Capture the cell that displays the provided text and extract its [x, y] central coordinate. 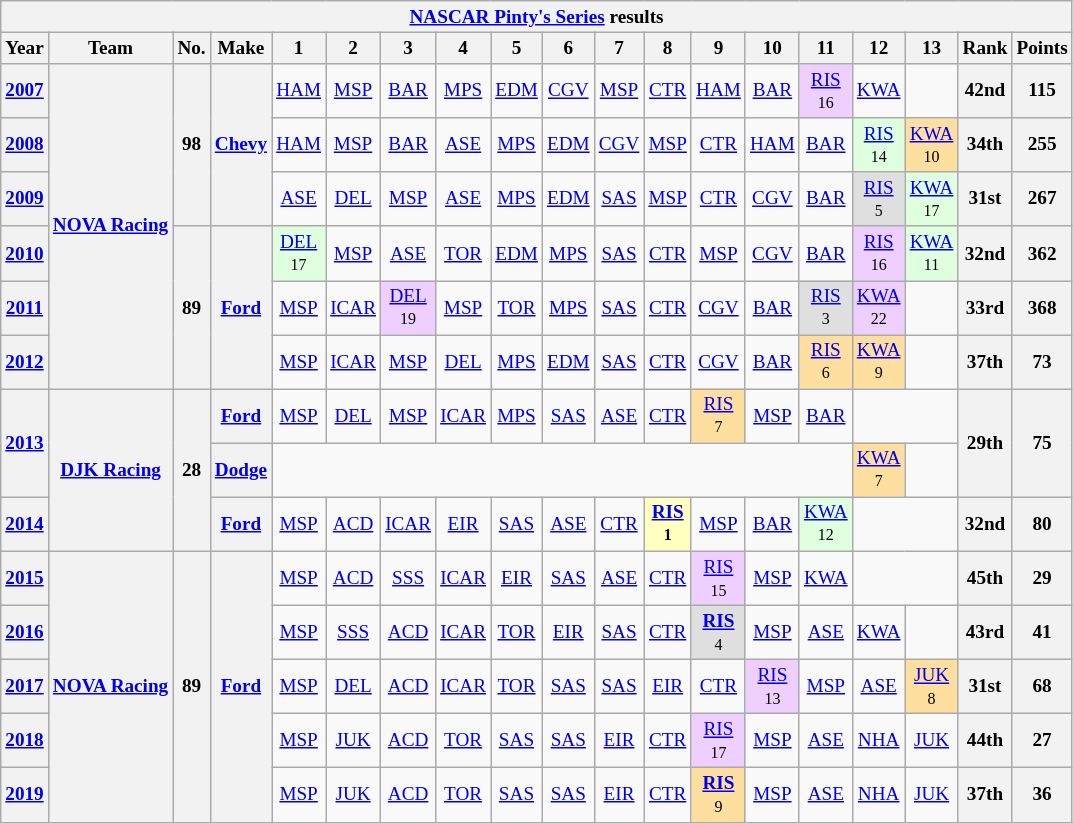
RIS9 [718, 795]
2015 [25, 578]
2012 [25, 362]
13 [932, 48]
JUK8 [932, 686]
45th [985, 578]
KWA17 [932, 199]
368 [1042, 307]
2007 [25, 91]
10 [772, 48]
RIS17 [718, 741]
KWA12 [826, 524]
Year [25, 48]
8 [668, 48]
73 [1042, 362]
RIS1 [668, 524]
12 [878, 48]
KWA7 [878, 470]
2014 [25, 524]
41 [1042, 632]
7 [619, 48]
362 [1042, 253]
No. [192, 48]
80 [1042, 524]
KWA10 [932, 145]
29th [985, 443]
29 [1042, 578]
Rank [985, 48]
Make [240, 48]
267 [1042, 199]
255 [1042, 145]
2011 [25, 307]
2019 [25, 795]
2016 [25, 632]
75 [1042, 443]
RIS15 [718, 578]
RIS13 [772, 686]
2 [354, 48]
KWA9 [878, 362]
NASCAR Pinty's Series results [537, 17]
33rd [985, 307]
Points [1042, 48]
27 [1042, 741]
2009 [25, 199]
42nd [985, 91]
RIS4 [718, 632]
KWA11 [932, 253]
28 [192, 470]
2010 [25, 253]
DJK Racing [110, 470]
98 [192, 145]
4 [464, 48]
44th [985, 741]
3 [408, 48]
Dodge [240, 470]
2013 [25, 443]
RIS5 [878, 199]
9 [718, 48]
11 [826, 48]
1 [299, 48]
RIS14 [878, 145]
Chevy [240, 145]
2008 [25, 145]
68 [1042, 686]
RIS3 [826, 307]
Team [110, 48]
43rd [985, 632]
2017 [25, 686]
5 [517, 48]
DEL19 [408, 307]
34th [985, 145]
DEL17 [299, 253]
RIS6 [826, 362]
115 [1042, 91]
36 [1042, 795]
KWA22 [878, 307]
RIS7 [718, 416]
2018 [25, 741]
6 [568, 48]
